Find where the given text appears and provide that cell's center as [x, y] coordinate. 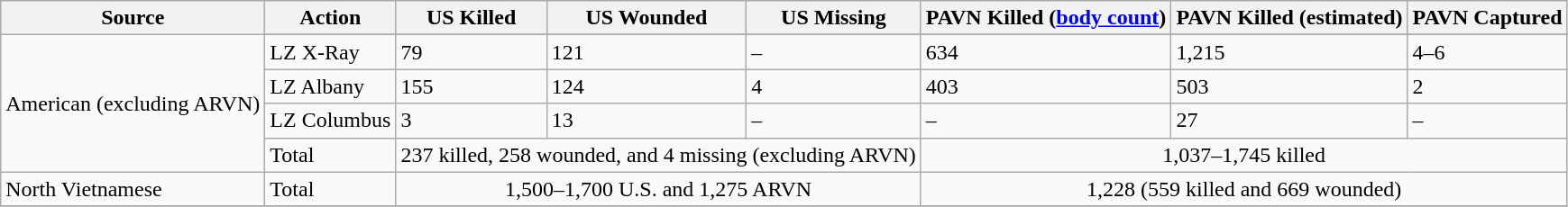
4 [834, 86]
Action [330, 18]
PAVN Killed (body count) [1046, 18]
3 [471, 121]
1,037–1,745 killed [1244, 155]
124 [646, 86]
634 [1046, 52]
US Missing [834, 18]
American (excluding ARVN) [133, 103]
403 [1046, 86]
1,228 (559 killed and 669 wounded) [1244, 189]
US Wounded [646, 18]
Source [133, 18]
79 [471, 52]
North Vietnamese [133, 189]
503 [1289, 86]
2 [1488, 86]
13 [646, 121]
US Killed [471, 18]
237 killed, 258 wounded, and 4 missing (excluding ARVN) [658, 155]
PAVN Captured [1488, 18]
PAVN Killed (estimated) [1289, 18]
LZ Albany [330, 86]
1,215 [1289, 52]
155 [471, 86]
LZ Columbus [330, 121]
121 [646, 52]
4–6 [1488, 52]
1,500–1,700 U.S. and 1,275 ARVN [658, 189]
LZ X-Ray [330, 52]
27 [1289, 121]
